Find where the given text appears and provide that cell's center as [X, Y] coordinate. 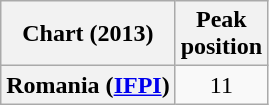
Peakposition [221, 34]
Chart (2013) [88, 34]
11 [221, 85]
Romania (IFPI) [88, 85]
